Return (x, y) of the center of cell containing provided text 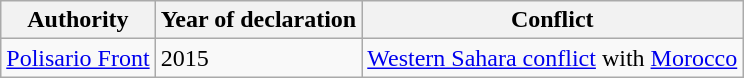
Authority (78, 20)
Conflict (552, 20)
Year of declaration (258, 20)
Polisario Front (78, 58)
Western Sahara conflict with Morocco (552, 58)
2015 (258, 58)
